Extract the [X, Y] coordinate from the center of the cell holding the provided text.  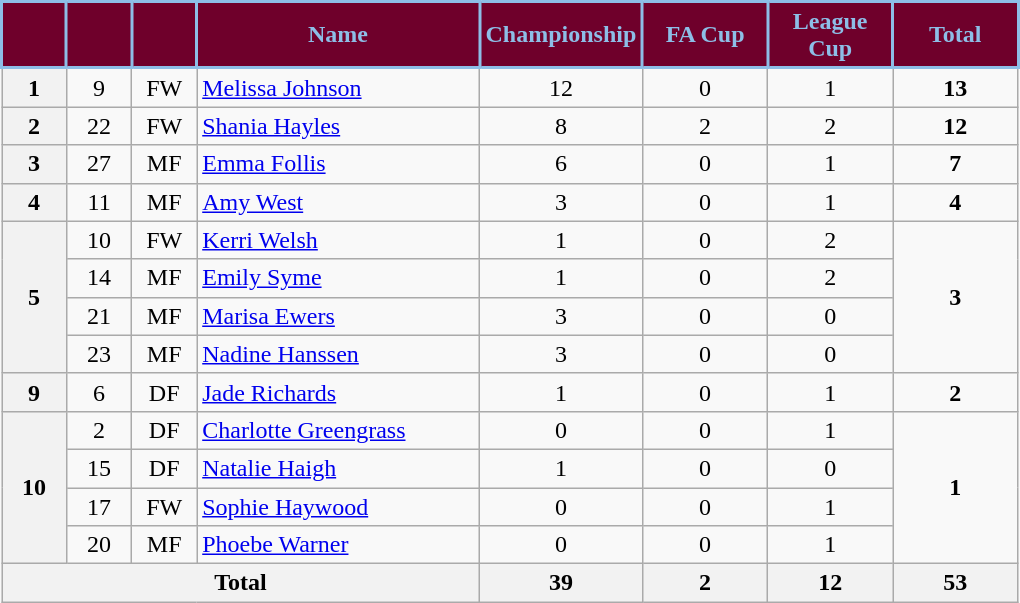
Amy West [338, 202]
Phoebe Warner [338, 545]
21 [100, 316]
20 [100, 545]
53 [956, 583]
13 [956, 88]
Shania Hayles [338, 126]
27 [100, 164]
39 [560, 583]
15 [100, 468]
22 [100, 126]
Sophie Haywood [338, 507]
11 [100, 202]
17 [100, 507]
Melissa Johnson [338, 88]
Emma Follis [338, 164]
Natalie Haigh [338, 468]
Charlotte Greengrass [338, 430]
7 [956, 164]
8 [560, 126]
Name [338, 36]
Emily Syme [338, 278]
Jade Richards [338, 392]
Marisa Ewers [338, 316]
FA Cup [706, 36]
5 [34, 297]
Nadine Hanssen [338, 354]
Kerri Welsh [338, 240]
Championship [560, 36]
14 [100, 278]
23 [100, 354]
League Cup [830, 36]
